Extract the [X, Y] coordinate from the center of the cell holding the provided text.  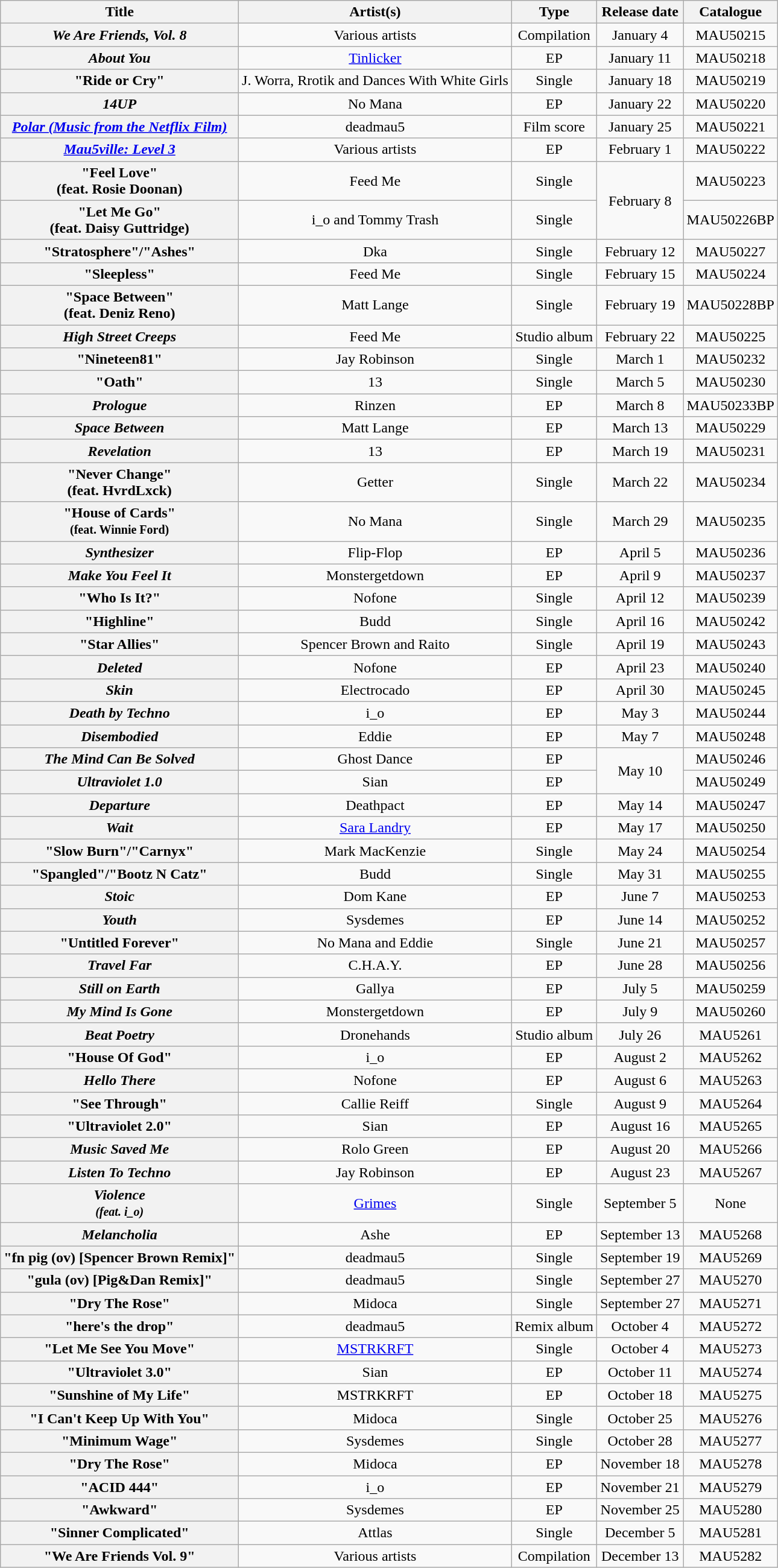
"Awkward" [119, 1510]
MAU50239 [730, 598]
MAU50229 [730, 428]
MAU5280 [730, 1510]
Release date [640, 12]
Title [119, 12]
MAU5276 [730, 1418]
"fn pig (ov) [Spencer Brown Remix]" [119, 1257]
Catalogue [730, 12]
Melancholia [119, 1234]
Deleted [119, 667]
MAU50245 [730, 690]
MAU50253 [730, 897]
Ultraviolet 1.0 [119, 782]
Callie Reiff [375, 1103]
MAU50219 [730, 81]
May 14 [640, 805]
Wait [119, 828]
November 18 [640, 1464]
"Untitled Forever" [119, 943]
Youth [119, 920]
MAU5273 [730, 1349]
My Mind Is Gone [119, 1011]
About You [119, 58]
MAU5279 [730, 1487]
Skin [119, 690]
"Highline" [119, 621]
MAU50222 [730, 150]
MAU50224 [730, 274]
MAU50243 [730, 644]
"Feel Love"(feat. Rosie Doonan) [119, 181]
MAU50257 [730, 943]
MAU50256 [730, 966]
Polar (Music from the Netflix Film) [119, 127]
MAU5262 [730, 1057]
MAU50225 [730, 336]
October 25 [640, 1418]
"I Can't Keep Up With You" [119, 1418]
May 31 [640, 874]
February 8 [640, 200]
Getter [375, 482]
Artist(s) [375, 12]
March 8 [640, 405]
Flip-Flop [375, 552]
MAU50221 [730, 127]
January 11 [640, 58]
MAU5272 [730, 1326]
MAU5267 [730, 1172]
August 9 [640, 1103]
March 19 [640, 451]
MAU50249 [730, 782]
Still on Earth [119, 988]
MAU50215 [730, 35]
"Who Is It?" [119, 598]
MAU50231 [730, 451]
"ACID 444" [119, 1487]
Film score [554, 127]
May 7 [640, 736]
Ghost Dance [375, 759]
MAU50250 [730, 828]
Beat Poetry [119, 1034]
MAU50247 [730, 805]
Rinzen [375, 405]
MAU50252 [730, 920]
MAU5264 [730, 1103]
Electrocado [375, 690]
"We Are Friends Vol. 9" [119, 1556]
MAU50236 [730, 552]
Stoic [119, 897]
Travel Far [119, 966]
Type [554, 12]
"Oath" [119, 382]
Space Between [119, 428]
February 15 [640, 274]
"Slow Burn"/"Carnyx" [119, 851]
May 3 [640, 713]
April 5 [640, 552]
Prologue [119, 405]
MAU50255 [730, 874]
"Sunshine of My Life" [119, 1395]
Synthesizer [119, 552]
MAU5268 [730, 1234]
MAU50218 [730, 58]
Departure [119, 805]
Gallya [375, 988]
MAU50260 [730, 1011]
January 18 [640, 81]
Death by Techno [119, 713]
MAU5270 [730, 1280]
14UP [119, 104]
May 10 [640, 771]
June 28 [640, 966]
Music Saved Me [119, 1149]
April 23 [640, 667]
MAU50248 [730, 736]
November 21 [640, 1487]
"Ultraviolet 2.0" [119, 1127]
Sara Landry [375, 828]
MAU5278 [730, 1464]
"House of Cards" (feat. Winnie Ford) [119, 521]
June 14 [640, 920]
MAU5277 [730, 1441]
"Spangled"/"Bootz N Catz" [119, 874]
MAU5274 [730, 1372]
Disembodied [119, 736]
October 11 [640, 1372]
March 5 [640, 382]
May 24 [640, 851]
MAU50228BP [730, 305]
May 17 [640, 828]
July 9 [640, 1011]
August 23 [640, 1172]
"Let Me Go"(feat. Daisy Guttridge) [119, 220]
January 22 [640, 104]
MAU50259 [730, 988]
MAU5281 [730, 1533]
MAU50226BP [730, 220]
"Sleepless" [119, 274]
Deathpact [375, 805]
MAU50220 [730, 104]
MAU50227 [730, 251]
Revelation [119, 451]
March 29 [640, 521]
Rolo Green [375, 1149]
"Space Between"(feat. Deniz Reno) [119, 305]
No Mana and Eddie [375, 943]
None [730, 1204]
MAU5263 [730, 1080]
Attlas [375, 1533]
March 13 [640, 428]
Spencer Brown and Raito [375, 644]
MAU50254 [730, 851]
MAU5275 [730, 1395]
February 1 [640, 150]
Mark MacKenzie [375, 851]
J. Worra, Rrotik and Dances With White Girls [375, 81]
June 7 [640, 897]
Listen To Techno [119, 1172]
April 12 [640, 598]
"See Through" [119, 1103]
Tinlicker [375, 58]
February 22 [640, 336]
"Sinner Complicated" [119, 1533]
MAU5271 [730, 1303]
MAU5282 [730, 1556]
MAU50234 [730, 482]
MAU5266 [730, 1149]
July 5 [640, 988]
April 19 [640, 644]
September 13 [640, 1234]
Grimes [375, 1204]
i_o and Tommy Trash [375, 220]
November 25 [640, 1510]
Remix album [554, 1326]
"House Of God" [119, 1057]
December 13 [640, 1556]
January 4 [640, 35]
August 20 [640, 1149]
Violence (feat. i_o) [119, 1204]
"gula (ov) [Pig&Dan Remix]" [119, 1280]
August 6 [640, 1080]
Mau5ville: Level 3 [119, 150]
April 16 [640, 621]
High Street Creeps [119, 336]
March 22 [640, 482]
MAU50223 [730, 181]
Eddie [375, 736]
January 25 [640, 127]
C.H.A.Y. [375, 966]
December 5 [640, 1533]
August 2 [640, 1057]
We Are Friends, Vol. 8 [119, 35]
"here's the drop" [119, 1326]
Dronehands [375, 1034]
MAU50230 [730, 382]
October 18 [640, 1395]
February 12 [640, 251]
The Mind Can Be Solved [119, 759]
Hello There [119, 1080]
MAU50242 [730, 621]
"Ride or Cry" [119, 81]
June 21 [640, 943]
"Minimum Wage" [119, 1441]
April 9 [640, 575]
MAU50240 [730, 667]
July 26 [640, 1034]
"Nineteen81" [119, 359]
MAU50232 [730, 359]
MAU50244 [730, 713]
Ashe [375, 1234]
September 5 [640, 1204]
Dka [375, 251]
August 16 [640, 1127]
"Stratosphere"/"Ashes" [119, 251]
MAU5261 [730, 1034]
"Star Allies" [119, 644]
MAU50246 [730, 759]
February 19 [640, 305]
MAU50235 [730, 521]
"Ultraviolet 3.0" [119, 1372]
April 30 [640, 690]
"Never Change"(feat. HvrdLxck) [119, 482]
MAU5265 [730, 1127]
MAU50233BP [730, 405]
Make You Feel It [119, 575]
"Let Me See You Move" [119, 1349]
Dom Kane [375, 897]
September 19 [640, 1257]
March 1 [640, 359]
MAU5269 [730, 1257]
MAU50237 [730, 575]
October 28 [640, 1441]
